For the text-containing cell, return its midpoint in (x, y) coordinate format. 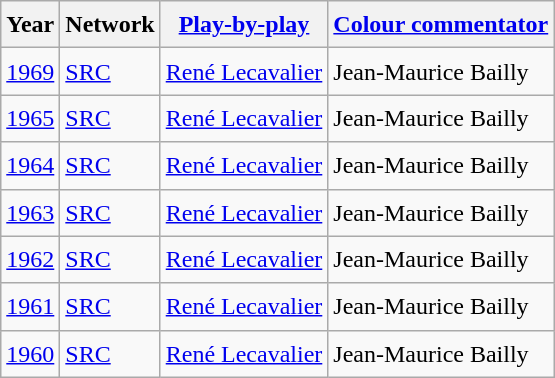
1962 (30, 260)
1963 (30, 212)
1964 (30, 166)
Year (30, 24)
Play-by-play (244, 24)
1969 (30, 72)
1961 (30, 306)
Network (110, 24)
Colour commentator (441, 24)
1960 (30, 354)
1965 (30, 118)
